Find where the given text appears and provide that cell's center as [X, Y] coordinate. 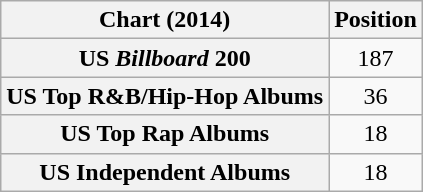
36 [376, 96]
Chart (2014) [165, 20]
US Top Rap Albums [165, 134]
US Billboard 200 [165, 58]
Position [376, 20]
187 [376, 58]
US Independent Albums [165, 172]
US Top R&B/Hip-Hop Albums [165, 96]
